Scan for the cell matching the given text and deliver its [x, y] coordinate at center. 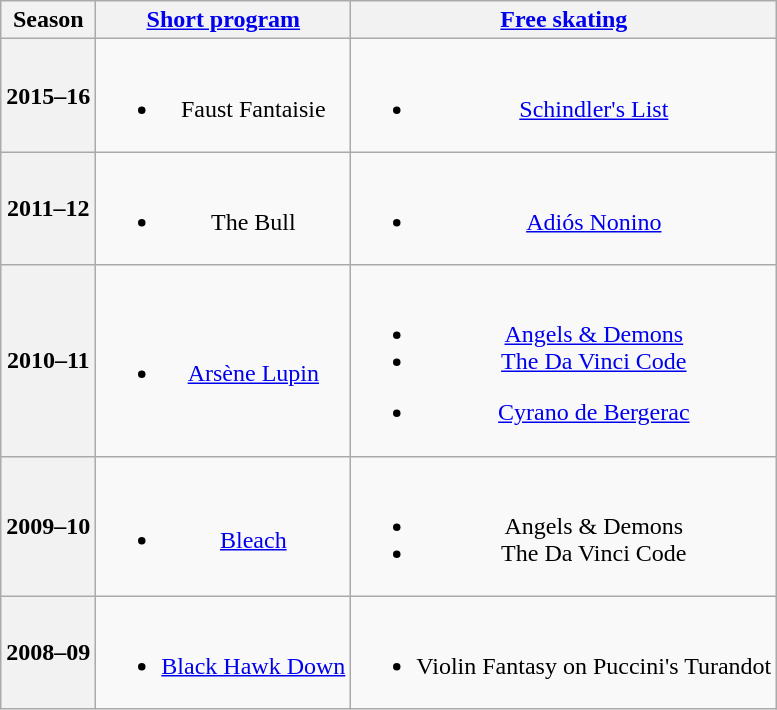
Black Hawk Down [224, 652]
2011–12 [48, 208]
The Bull [224, 208]
Free skating [564, 20]
Angels & Demons The Da Vinci Code Cyrano de Bergerac [564, 360]
2015–16 [48, 96]
2009–10 [48, 526]
2008–09 [48, 652]
Faust Fantaisie [224, 96]
Violin Fantasy on Puccini's Turandot [564, 652]
Bleach [224, 526]
Season [48, 20]
Schindler's List [564, 96]
Angels & Demons The Da Vinci Code [564, 526]
Adiós Nonino [564, 208]
2010–11 [48, 360]
Arsène Lupin [224, 360]
Short program [224, 20]
